Identify which cell holds the provided text, then report its [X, Y] central coordinate. 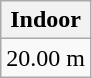
20.00 m [46, 58]
Indoor [46, 20]
